Return the [x, y] coordinate for the center point of the cell that contains the specified text.  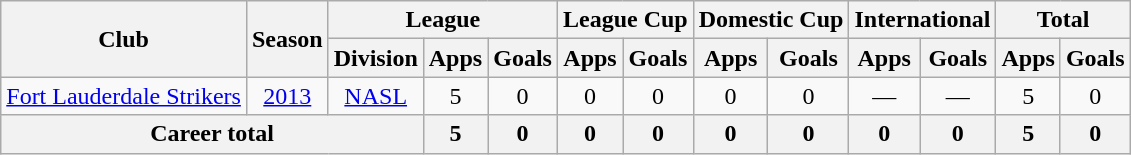
Club [124, 39]
Total [1063, 20]
Season [287, 39]
League [442, 20]
League Cup [625, 20]
2013 [287, 96]
Domestic Cup [771, 20]
Fort Lauderdale Strikers [124, 96]
Career total [212, 134]
NASL [376, 96]
International [922, 20]
Division [376, 58]
